Return [x, y] of the center of cell containing provided text 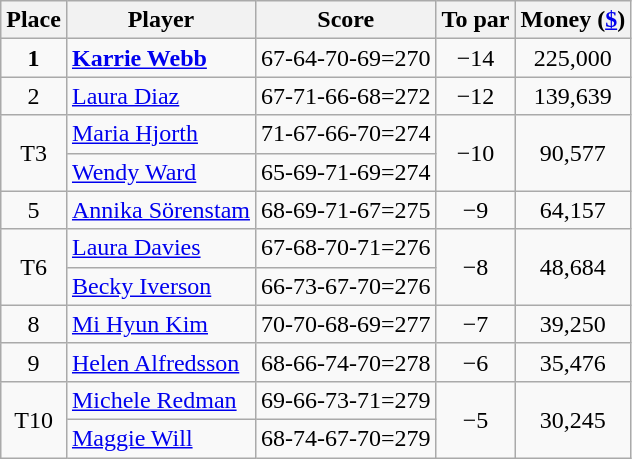
66-73-67-70=276 [346, 286]
Karrie Webb [160, 58]
Annika Sörenstam [160, 210]
1 [34, 58]
68-74-67-70=279 [346, 438]
Wendy Ward [160, 172]
35,476 [573, 362]
68-66-74-70=278 [346, 362]
T6 [34, 267]
139,639 [573, 96]
2 [34, 96]
67-64-70-69=270 [346, 58]
Place [34, 20]
−7 [476, 324]
48,684 [573, 267]
−5 [476, 419]
Michele Redman [160, 400]
To par [476, 20]
−8 [476, 267]
5 [34, 210]
T3 [34, 153]
−12 [476, 96]
9 [34, 362]
Money ($) [573, 20]
65-69-71-69=274 [346, 172]
−9 [476, 210]
Score [346, 20]
225,000 [573, 58]
69-66-73-71=279 [346, 400]
71-67-66-70=274 [346, 134]
39,250 [573, 324]
67-68-70-71=276 [346, 248]
30,245 [573, 419]
8 [34, 324]
64,157 [573, 210]
Maggie Will [160, 438]
Maria Hjorth [160, 134]
Helen Alfredsson [160, 362]
−6 [476, 362]
90,577 [573, 153]
Player [160, 20]
T10 [34, 419]
Laura Davies [160, 248]
−14 [476, 58]
Mi Hyun Kim [160, 324]
67-71-66-68=272 [346, 96]
68-69-71-67=275 [346, 210]
Becky Iverson [160, 286]
−10 [476, 153]
Laura Diaz [160, 96]
70-70-68-69=277 [346, 324]
